Return (X, Y) of the center of cell containing provided text 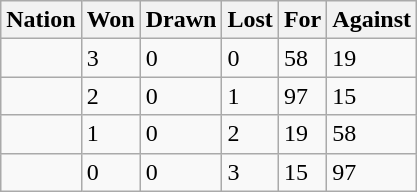
Against (372, 20)
For (302, 20)
Nation (41, 20)
Drawn (181, 20)
Won (110, 20)
Lost (250, 20)
